Search for the cell housing the specified text and yield its (x, y) center coordinate. 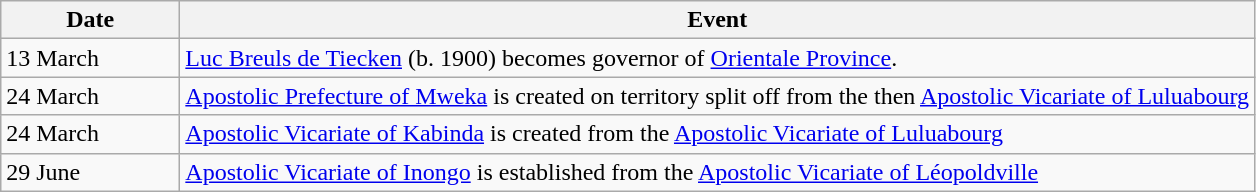
13 March (90, 58)
Event (718, 20)
Apostolic Prefecture of Mweka is created on territory split off from the then Apostolic Vicariate of Luluabourg (718, 96)
Luc Breuls de Tiecken (b. 1900) becomes governor of Orientale Province. (718, 58)
Date (90, 20)
29 June (90, 172)
Apostolic Vicariate of Kabinda is created from the Apostolic Vicariate of Luluabourg (718, 134)
Apostolic Vicariate of Inongo is established from the Apostolic Vicariate of Léopoldville (718, 172)
